Return the (x, y) coordinate for the center point of the cell that contains the specified text.  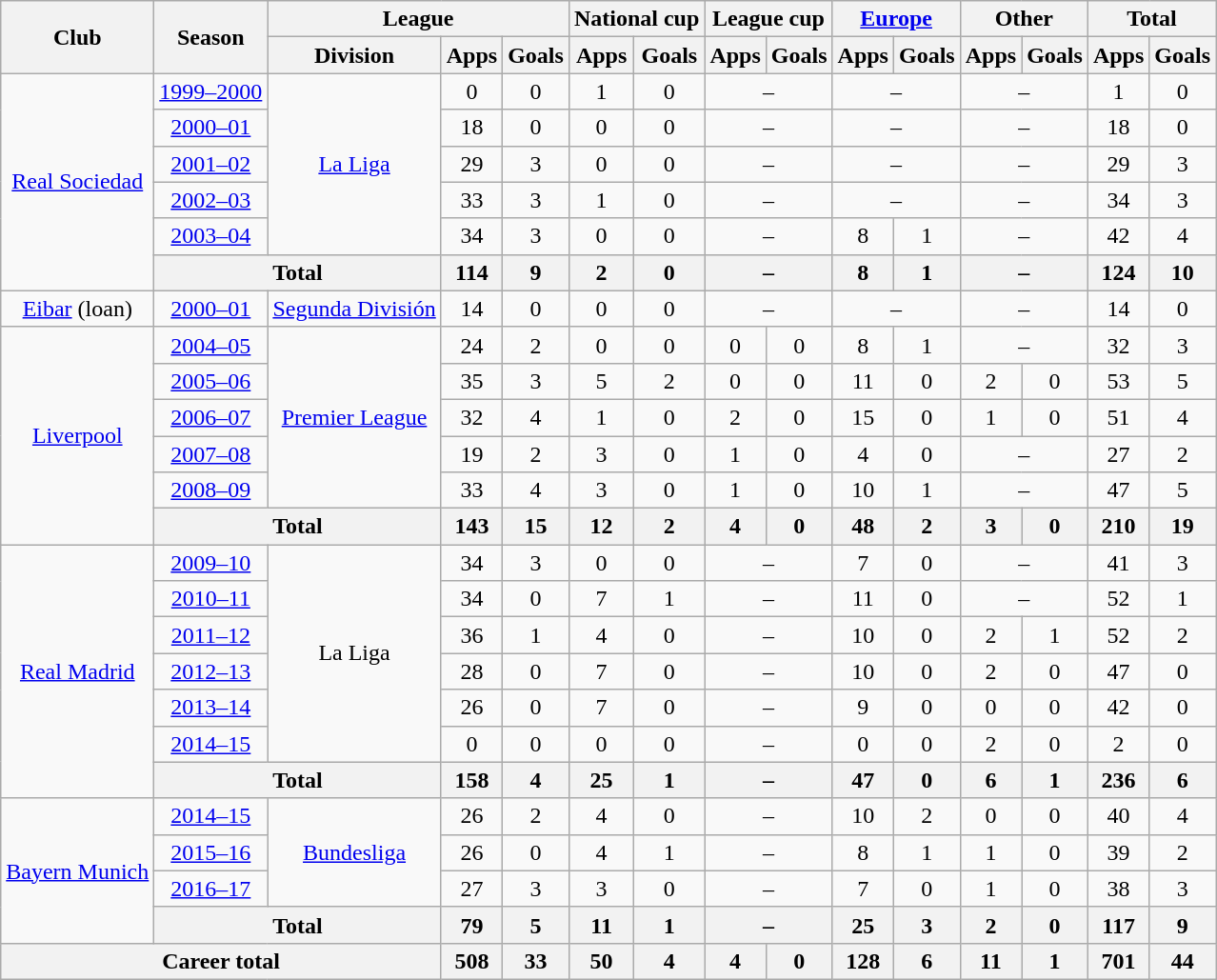
36 (471, 635)
2012–13 (211, 671)
2003–04 (211, 236)
158 (471, 780)
Liverpool (78, 435)
38 (1118, 889)
79 (471, 925)
2010–11 (211, 599)
210 (1118, 527)
2011–12 (211, 635)
Club (78, 37)
143 (471, 527)
2006–07 (211, 417)
Segunda División (354, 309)
National cup (636, 19)
Real Sociedad (78, 182)
128 (863, 961)
League (419, 19)
701 (1118, 961)
40 (1118, 816)
Premier League (354, 417)
44 (1183, 961)
35 (471, 381)
2016–17 (211, 889)
28 (471, 671)
2009–10 (211, 563)
Bundesliga (354, 852)
Division (354, 55)
12 (601, 527)
Career total (221, 961)
24 (471, 345)
236 (1118, 780)
117 (1118, 925)
53 (1118, 381)
48 (863, 527)
2005–06 (211, 381)
Other (1024, 19)
51 (1118, 417)
2007–08 (211, 454)
2004–05 (211, 345)
50 (601, 961)
2001–02 (211, 164)
Bayern Munich (78, 870)
39 (1118, 852)
Europe (896, 19)
Season (211, 37)
2002–03 (211, 200)
Eibar (loan) (78, 309)
2013–14 (211, 708)
124 (1118, 272)
2008–09 (211, 490)
2015–16 (211, 852)
114 (471, 272)
Real Madrid (78, 671)
1999–2000 (211, 91)
41 (1118, 563)
508 (471, 961)
League cup (768, 19)
